Extract the (X, Y) coordinate from the center of the cell holding the provided text.  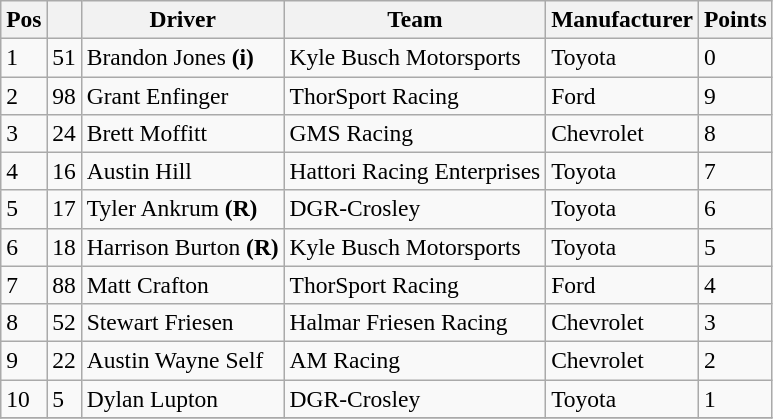
0 (735, 57)
Pos (24, 19)
Tyler Ankrum (R) (182, 209)
Points (735, 19)
Stewart Friesen (182, 322)
GMS Racing (415, 133)
Dylan Lupton (182, 398)
10 (24, 398)
17 (64, 209)
AM Racing (415, 360)
Matt Crafton (182, 285)
Driver (182, 19)
16 (64, 171)
Brett Moffitt (182, 133)
Hattori Racing Enterprises (415, 171)
Austin Hill (182, 171)
22 (64, 360)
Halmar Friesen Racing (415, 322)
Grant Enfinger (182, 95)
24 (64, 133)
88 (64, 285)
52 (64, 322)
18 (64, 247)
Team (415, 19)
Harrison Burton (R) (182, 247)
Manufacturer (622, 19)
Austin Wayne Self (182, 360)
Brandon Jones (i) (182, 57)
98 (64, 95)
51 (64, 57)
